Identify which cell holds the provided text, then report its [x, y] central coordinate. 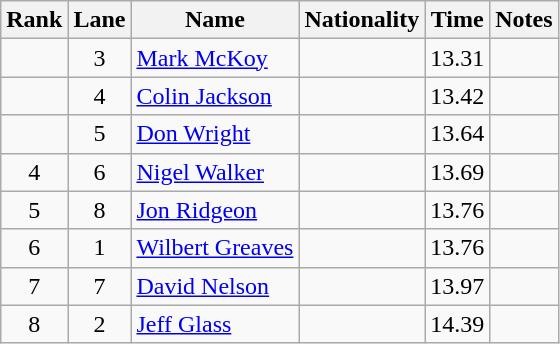
13.64 [458, 134]
14.39 [458, 324]
Time [458, 20]
Nigel Walker [215, 172]
Mark McKoy [215, 58]
Lane [100, 20]
Jon Ridgeon [215, 210]
1 [100, 248]
3 [100, 58]
2 [100, 324]
13.69 [458, 172]
Rank [34, 20]
Colin Jackson [215, 96]
Wilbert Greaves [215, 248]
Name [215, 20]
13.31 [458, 58]
Nationality [362, 20]
Jeff Glass [215, 324]
David Nelson [215, 286]
13.42 [458, 96]
13.97 [458, 286]
Don Wright [215, 134]
Notes [524, 20]
